Identify which cell holds the provided text, then report its (x, y) central coordinate. 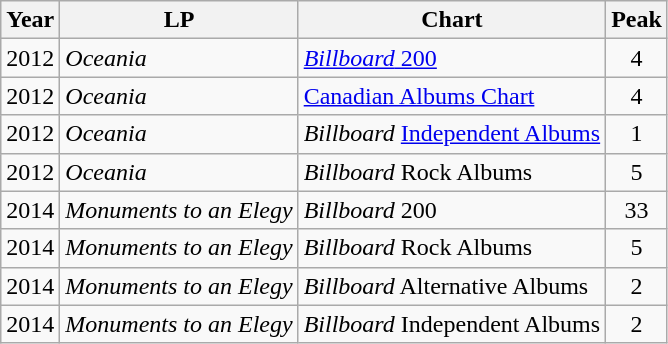
LP (179, 20)
1 (637, 134)
Chart (452, 20)
Canadian Albums Chart (452, 96)
33 (637, 210)
Billboard Alternative Albums (452, 286)
Peak (637, 20)
Year (30, 20)
